Return (x, y) of the center of cell containing provided text 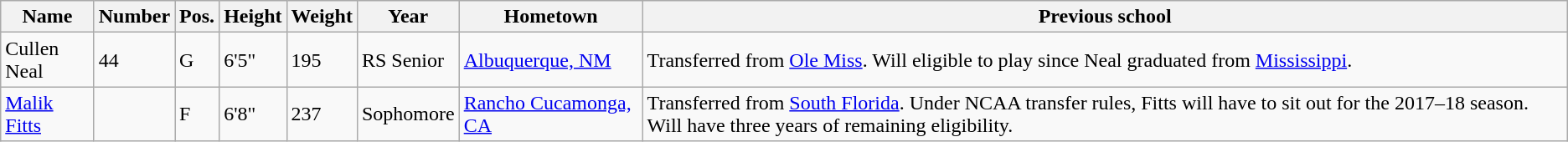
RS Senior (408, 60)
Year (408, 17)
Pos. (198, 17)
Albuquerque, NM (551, 60)
Previous school (1105, 17)
Number (134, 17)
G (198, 60)
Cullen Neal (47, 60)
Transferred from Ole Miss. Will eligible to play since Neal graduated from Mississippi. (1105, 60)
Height (253, 17)
195 (322, 60)
Name (47, 17)
Malik Fitts (47, 114)
44 (134, 60)
6'8" (253, 114)
Hometown (551, 17)
Sophomore (408, 114)
F (198, 114)
237 (322, 114)
Rancho Cucamonga, CA (551, 114)
6'5" (253, 60)
Weight (322, 17)
